Provide the [X, Y] coordinate of the cell's center where the given text is located.  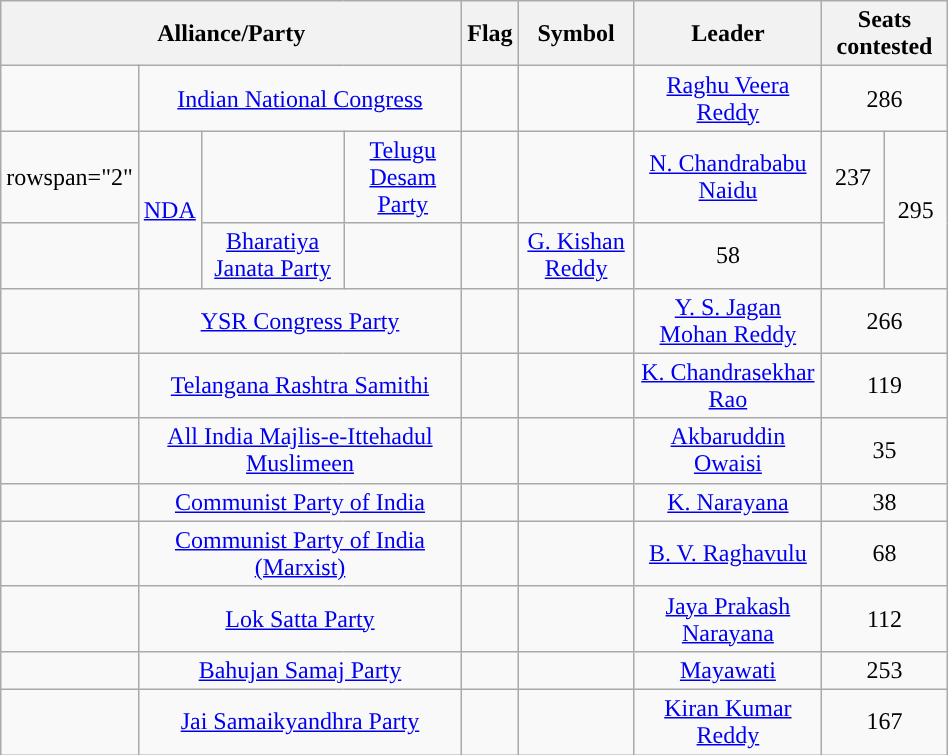
Lok Satta Party [300, 618]
Leader [728, 34]
G. Kishan Reddy [576, 256]
253 [885, 670]
58 [728, 256]
Mayawati [728, 670]
295 [916, 210]
NDA [170, 210]
112 [885, 618]
Bahujan Samaj Party [300, 670]
Seats contested [885, 34]
K. Chandrasekhar Rao [728, 386]
YSR Congress Party [300, 320]
38 [885, 502]
Jaya Prakash Narayana [728, 618]
N. Chandrababu Naidu [728, 177]
237 [854, 177]
Bharatiya Janata Party [272, 256]
119 [885, 386]
B. V. Raghavulu [728, 554]
Flag [490, 34]
Jai Samaikyandhra Party [300, 722]
Telugu Desam Party [403, 177]
266 [885, 320]
rowspan="2" [70, 177]
Telangana Rashtra Samithi [300, 386]
Y. S. Jagan Mohan Reddy [728, 320]
68 [885, 554]
All India Majlis-e-Ittehadul Muslimeen [300, 450]
Communist Party of India (Marxist) [300, 554]
Akbaruddin Owaisi [728, 450]
Alliance/Party [232, 34]
Symbol [576, 34]
286 [885, 98]
167 [885, 722]
35 [885, 450]
Communist Party of India [300, 502]
Raghu Veera Reddy [728, 98]
Kiran Kumar Reddy [728, 722]
K. Narayana [728, 502]
Indian National Congress [300, 98]
